Identify which cell holds the provided text, then report its (x, y) central coordinate. 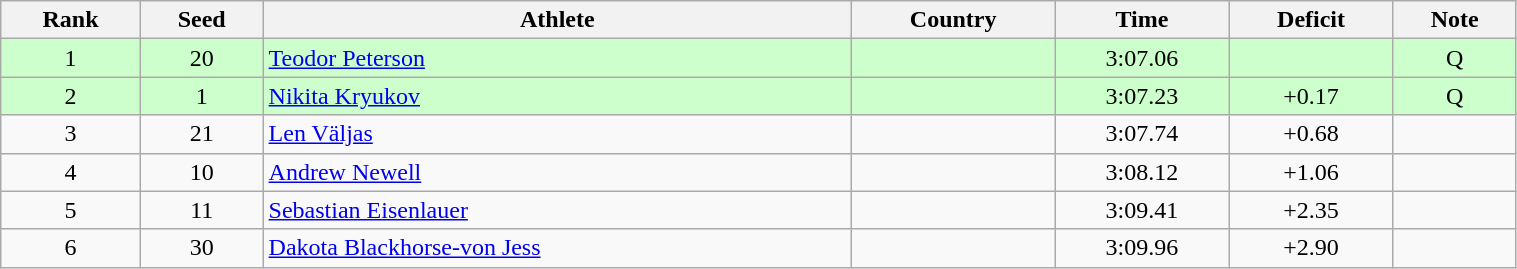
3:07.74 (1142, 134)
Seed (202, 20)
4 (71, 172)
Athlete (557, 20)
+0.68 (1311, 134)
20 (202, 58)
Teodor Peterson (557, 58)
2 (71, 96)
Nikita Kryukov (557, 96)
Rank (71, 20)
Len Väljas (557, 134)
+0.17 (1311, 96)
Deficit (1311, 20)
3:07.06 (1142, 58)
10 (202, 172)
Time (1142, 20)
5 (71, 210)
Note (1454, 20)
Dakota Blackhorse-von Jess (557, 248)
3:09.96 (1142, 248)
30 (202, 248)
+2.90 (1311, 248)
Sebastian Eisenlauer (557, 210)
3:09.41 (1142, 210)
3:08.12 (1142, 172)
6 (71, 248)
Country (954, 20)
3 (71, 134)
Andrew Newell (557, 172)
+2.35 (1311, 210)
11 (202, 210)
+1.06 (1311, 172)
3:07.23 (1142, 96)
21 (202, 134)
